Return the [x, y] coordinate for the center point of the cell that contains the specified text.  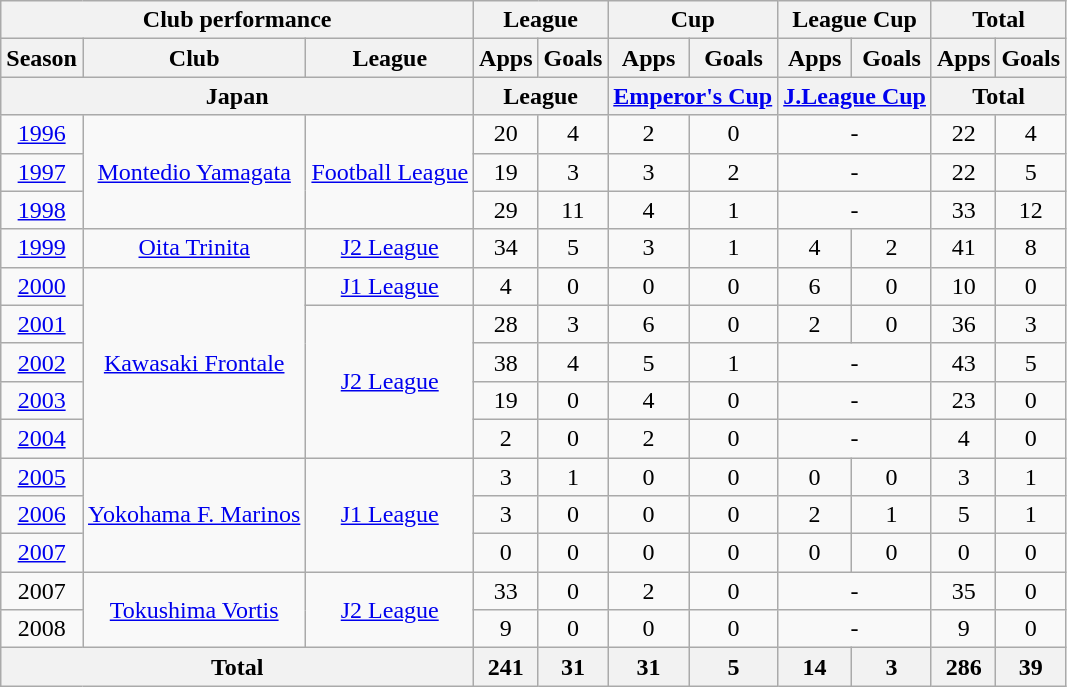
2008 [42, 629]
36 [963, 324]
2000 [42, 286]
1996 [42, 134]
2005 [42, 477]
Japan [238, 96]
28 [506, 324]
34 [506, 248]
286 [963, 667]
11 [573, 210]
14 [815, 667]
Club performance [238, 20]
Emperor's Cup [693, 96]
Football League [390, 172]
Season [42, 58]
8 [1031, 248]
241 [506, 667]
43 [963, 362]
2006 [42, 515]
Club [194, 58]
12 [1031, 210]
Montedio Yamagata [194, 172]
10 [963, 286]
2003 [42, 400]
Oita Trinita [194, 248]
39 [1031, 667]
1997 [42, 172]
38 [506, 362]
2001 [42, 324]
41 [963, 248]
1998 [42, 210]
J.League Cup [855, 96]
1999 [42, 248]
23 [963, 400]
Cup [693, 20]
20 [506, 134]
League Cup [855, 20]
Kawasaki Frontale [194, 362]
Tokushima Vortis [194, 610]
Yokohama F. Marinos [194, 515]
2002 [42, 362]
35 [963, 591]
29 [506, 210]
2004 [42, 438]
